Search for the cell housing the specified text and yield its (X, Y) center coordinate. 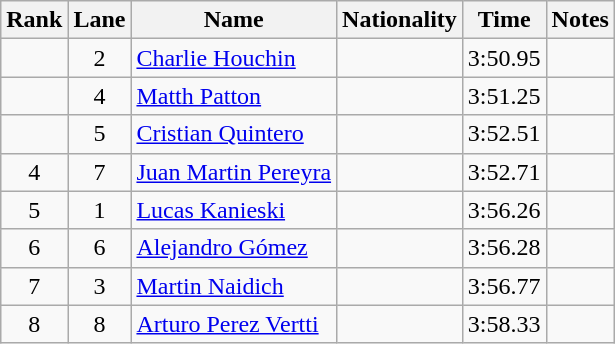
3:56.28 (504, 248)
2 (100, 58)
3:50.95 (504, 58)
3:58.33 (504, 324)
Lane (100, 20)
Nationality (400, 20)
3:51.25 (504, 96)
Arturo Perez Vertti (234, 324)
Time (504, 20)
3 (100, 286)
Notes (580, 20)
Name (234, 20)
Alejandro Gómez (234, 248)
3:52.51 (504, 134)
3:56.77 (504, 286)
3:52.71 (504, 172)
Lucas Kanieski (234, 210)
3:56.26 (504, 210)
1 (100, 210)
Rank (34, 20)
Cristian Quintero (234, 134)
Juan Martin Pereyra (234, 172)
Charlie Houchin (234, 58)
Matth Patton (234, 96)
Martin Naidich (234, 286)
